Provide the (X, Y) coordinate of the cell's center where the given text is located.  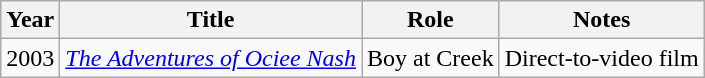
2003 (30, 58)
Notes (602, 20)
Role (431, 20)
Title (211, 20)
Year (30, 20)
The Adventures of Ociee Nash (211, 58)
Direct-to-video film (602, 58)
Boy at Creek (431, 58)
